For the text-containing cell, return its midpoint in (x, y) coordinate format. 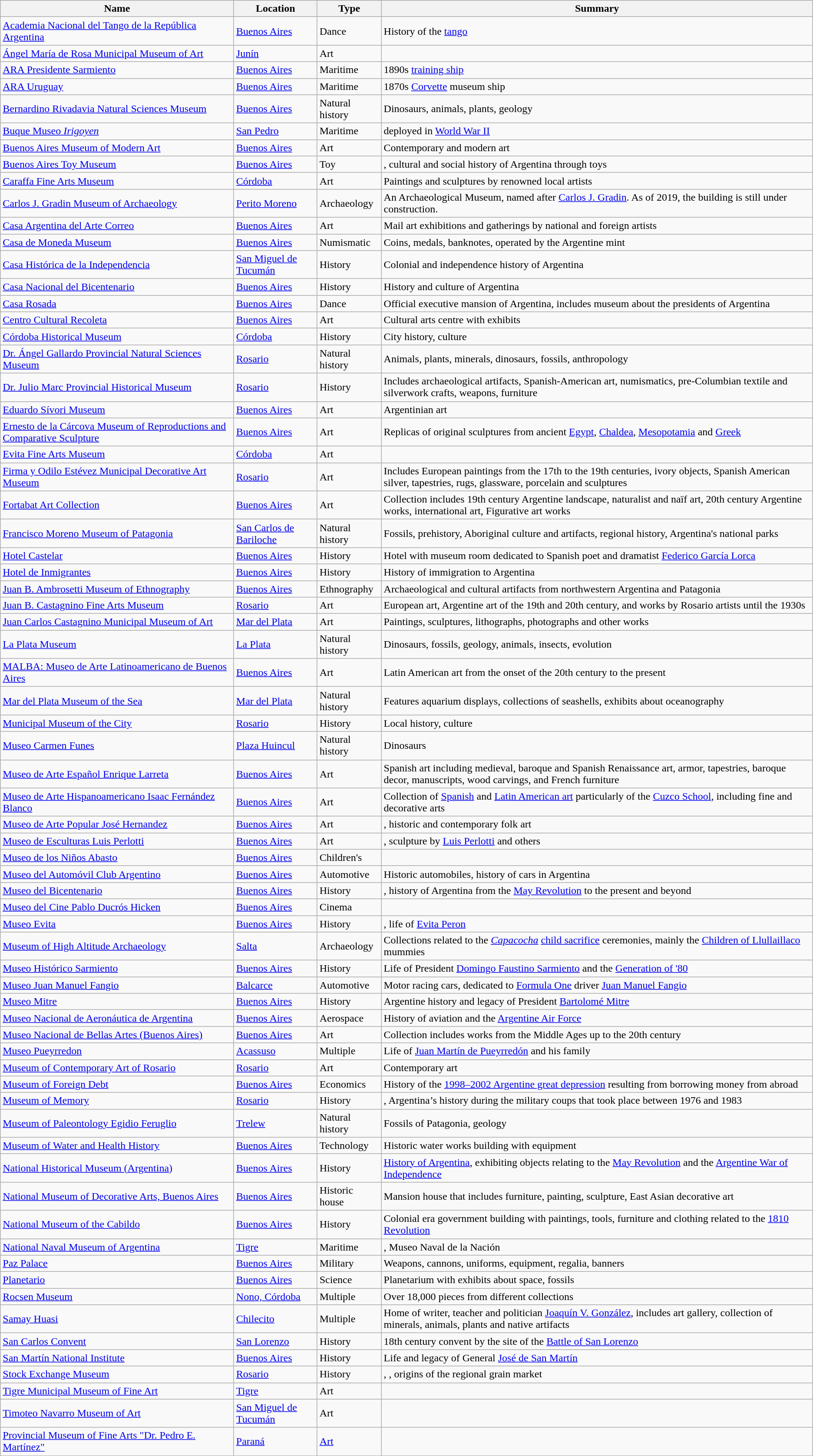
Colonial era government building with paintings, tools, furniture and clothing related to the 1810 Revolution (597, 1224)
deployed in World War II (597, 131)
Carlos J. Gradin Museum of Archaeology (117, 203)
Provincial Museum of Fine Arts "Dr. Pedro E. Martínez" (117, 1441)
Trelew (275, 1123)
Fossils of Patagonia, geology (597, 1123)
Juan B. Castagnino Fine Arts Museum (117, 606)
Casa de Moneda Museum (117, 242)
Planetario (117, 1280)
Features aquarium displays, collections of seashells, exhibits about oceanography (597, 701)
Museo Evita (117, 924)
Hotel Castelar (117, 556)
Economics (349, 1084)
Francisco Moreno Museum of Patagonia (117, 533)
Paraná (275, 1441)
Samay Huasi (117, 1319)
Casa Rosada (117, 304)
Museo de Arte Español Enrique Larreta (117, 774)
Includes archaeological artifacts, Spanish-American art, numismatics, pre-Columbian textile and silverwork crafts, weapons, furniture (597, 387)
Location (275, 9)
Technology (349, 1145)
Colonial and independence history of Argentina (597, 265)
Collection of Spanish and Latin American art particularly of the Cuzco School, including fine and decorative arts (597, 802)
Dinosaurs (597, 745)
Evita Fine Arts Museum (117, 454)
Museo Mitre (117, 1002)
Museo Nacional de Bellas Artes (Buenos Aires) (117, 1035)
San Pedro (275, 131)
Hotel with museum room dedicated to Spanish poet and dramatist Federico García Lorca (597, 556)
Children's (349, 857)
Timoteo Navarro Museum of Art (117, 1413)
Life and legacy of General José de San Martín (597, 1358)
Dr. Ángel Gallardo Provincial Natural Sciences Museum (117, 359)
, sculpture by Luis Perlotti and others (597, 841)
Numismatic (349, 242)
Historic house (349, 1196)
National Museum of the Cabildo (117, 1224)
Museum of Paleontology Egidio Feruglio (117, 1123)
Collection includes works from the Middle Ages up to the 20th century (597, 1035)
Mansion house that includes furniture, painting, sculpture, East Asian decorative art (597, 1196)
Museo del Automóvil Club Argentino (117, 874)
Caraffa Fine Arts Museum (117, 181)
Buenos Aires Museum of Modern Art (117, 148)
MALBA: Museo de Arte Latinoamericano de Buenos Aires (117, 672)
Official executive mansion of Argentina, includes museum about the presidents of Argentina (597, 304)
Over 18,000 pieces from different collections (597, 1297)
ARA Uruguay (117, 86)
Museo de Esculturas Luis Perlotti (117, 841)
Ethnography (349, 589)
La Plata (275, 645)
Buque Museo Irigoyen (117, 131)
Firma y Odilo Estévez Municipal Decorative Art Museum (117, 477)
, history of Argentina from the May Revolution to the present and beyond (597, 890)
An Archaeological Museum, named after Carlos J. Gradin. As of 2019, the building is still under construction. (597, 203)
Museo Nacional de Aeronáutica de Argentina (117, 1018)
Dinosaurs, animals, plants, geology (597, 109)
Casa Argentina del Arte Correo (117, 225)
History of Argentina, exhibiting objects relating to the May Revolution and the Argentine War of Independence (597, 1168)
Paintings and sculptures by renowned local artists (597, 181)
1890s training ship (597, 70)
Museo Carmen Funes (117, 745)
Toy (349, 164)
Academia Nacional del Tango de la República Argentina (117, 31)
Planetarium with exhibits about space, fossils (597, 1280)
Animals, plants, minerals, dinosaurs, fossils, anthropology (597, 359)
Name (117, 9)
Museo Histórico Sarmiento (117, 969)
Cultural arts centre with exhibits (597, 320)
Mail art exhibitions and gatherings by national and foreign artists (597, 225)
San Martín National Institute (117, 1358)
18th century convent by the site of the Battle of San Lorenzo (597, 1341)
Chilecito (275, 1319)
, Museo Naval de la Nación (597, 1247)
Buenos Aires Toy Museum (117, 164)
Municipal Museum of the City (117, 723)
City history, culture (597, 337)
Argentinian art (597, 410)
Archaeological and cultural artifacts from northwestern Argentina and Patagonia (597, 589)
Mar del Plata Museum of the Sea (117, 701)
, life of Evita Peron (597, 924)
National Naval Museum of Argentina (117, 1247)
Museo de Arte Hispanoamericano Isaac Fernández Blanco (117, 802)
ARA Presidente Sarmiento (117, 70)
La Plata Museum (117, 645)
Collection includes 19th century Argentine landscape, naturalist and naïf art, 20th century Argentine works, international art, Figurative art works (597, 505)
Type (349, 9)
Museo de los Niños Abasto (117, 857)
National Historical Museum (Argentina) (117, 1168)
Ángel María de Rosa Municipal Museum of Art (117, 53)
Weapons, cannons, uniforms, equipment, regalia, banners (597, 1264)
Juan B. Ambrosetti Museum of Ethnography (117, 589)
History of aviation and the Argentine Air Force (597, 1018)
Acassuso (275, 1051)
Hotel de Inmigrantes (117, 572)
Balcarce (275, 985)
Casa Histórica de la Independencia (117, 265)
Museum of High Altitude Archaeology (117, 946)
Motor racing cars, dedicated to Formula One driver Juan Manuel Fangio (597, 985)
Museo de Arte Popular José Hernandez (117, 824)
Museum of Water and Health History (117, 1145)
Replicas of original sculptures from ancient Egypt, Chaldea, Mesopotamia and Greek (597, 432)
San Carlos de Bariloche (275, 533)
Aerospace (349, 1018)
Museo Juan Manuel Fangio (117, 985)
Contemporary art (597, 1068)
European art, Argentine art of the 19th and 20th century, and works by Rosario artists until the 1930s (597, 606)
Museo Pueyrredon (117, 1051)
Museo del Bicentenario (117, 890)
Military (349, 1264)
Dr. Julio Marc Provincial Historical Museum (117, 387)
Collections related to the Capacocha child sacrifice ceremonies, mainly the Children of Llullaillaco mummies (597, 946)
Paintings, sculptures, lithographs, photographs and other works (597, 622)
Life of President Domingo Faustino Sarmiento and the Generation of '80 (597, 969)
Latin American art from the onset of the 20th century to the present (597, 672)
San Carlos Convent (117, 1341)
Historic automobiles, history of cars in Argentina (597, 874)
Juan Carlos Castagnino Municipal Museum of Art (117, 622)
History of the 1998–2002 Argentine great depression resulting from borrowing money from abroad (597, 1084)
Historic water works building with equipment (597, 1145)
, cultural and social history of Argentina through toys (597, 164)
Tigre Municipal Museum of Fine Art (117, 1391)
Plaza Huincul (275, 745)
Junín (275, 53)
Museum of Contemporary Art of Rosario (117, 1068)
Museum of Foreign Debt (117, 1084)
National Museum of Decorative Arts, Buenos Aires (117, 1196)
San Lorenzo (275, 1341)
Centro Cultural Recoleta (117, 320)
Bernardino Rivadavia Natural Sciences Museum (117, 109)
Eduardo Sívori Museum (117, 410)
, historic and contemporary folk art (597, 824)
Perito Moreno (275, 203)
Córdoba Historical Museum (117, 337)
Museo del Cine Pablo Ducrós Hicken (117, 907)
Home of writer, teacher and politician Joaquín V. González, includes art gallery, collection of minerals, animals, plants and native artifacts (597, 1319)
Paz Palace (117, 1264)
Dinosaurs, fossils, geology, animals, insects, evolution (597, 645)
Rocsen Museum (117, 1297)
Stock Exchange Museum (117, 1374)
, Argentina’s history during the military coups that took place between 1976 and 1983 (597, 1101)
, , origins of the regional grain market (597, 1374)
History of immigration to Argentina (597, 572)
Fossils, prehistory, Aboriginal culture and artifacts, regional history, Argentina's national parks (597, 533)
Fortabat Art Collection (117, 505)
1870s Corvette museum ship (597, 86)
Salta (275, 946)
Coins, medals, banknotes, operated by the Argentine mint (597, 242)
History and culture of Argentina (597, 287)
Museum of Memory (117, 1101)
Nono, Córdoba (275, 1297)
Ernesto de la Cárcova Museum of Reproductions and Comparative Sculpture (117, 432)
Science (349, 1280)
Argentine history and legacy of President Bartolomé Mitre (597, 1002)
Cinema (349, 907)
Casa Nacional del Bicentenario (117, 287)
Contemporary and modern art (597, 148)
Life of Juan Martín de Pueyrredón and his family (597, 1051)
Local history, culture (597, 723)
History of the tango (597, 31)
Summary (597, 9)
